Search for the cell housing the specified text and yield its [X, Y] center coordinate. 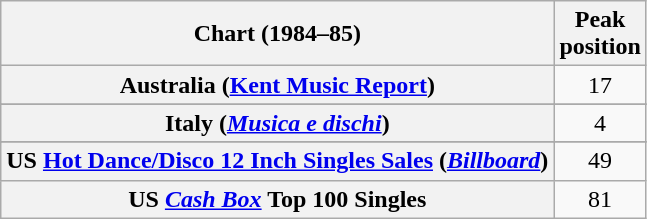
Peakposition [600, 34]
Australia (Kent Music Report) [278, 85]
US Hot Dance/Disco 12 Inch Singles Sales (Billboard) [278, 161]
4 [600, 123]
US Cash Box Top 100 Singles [278, 199]
17 [600, 85]
Italy (Musica e dischi) [278, 123]
Chart (1984–85) [278, 34]
81 [600, 199]
49 [600, 161]
